Pinpoint the cell where the given text exists, returning its (x, y) midpoint coordinate. 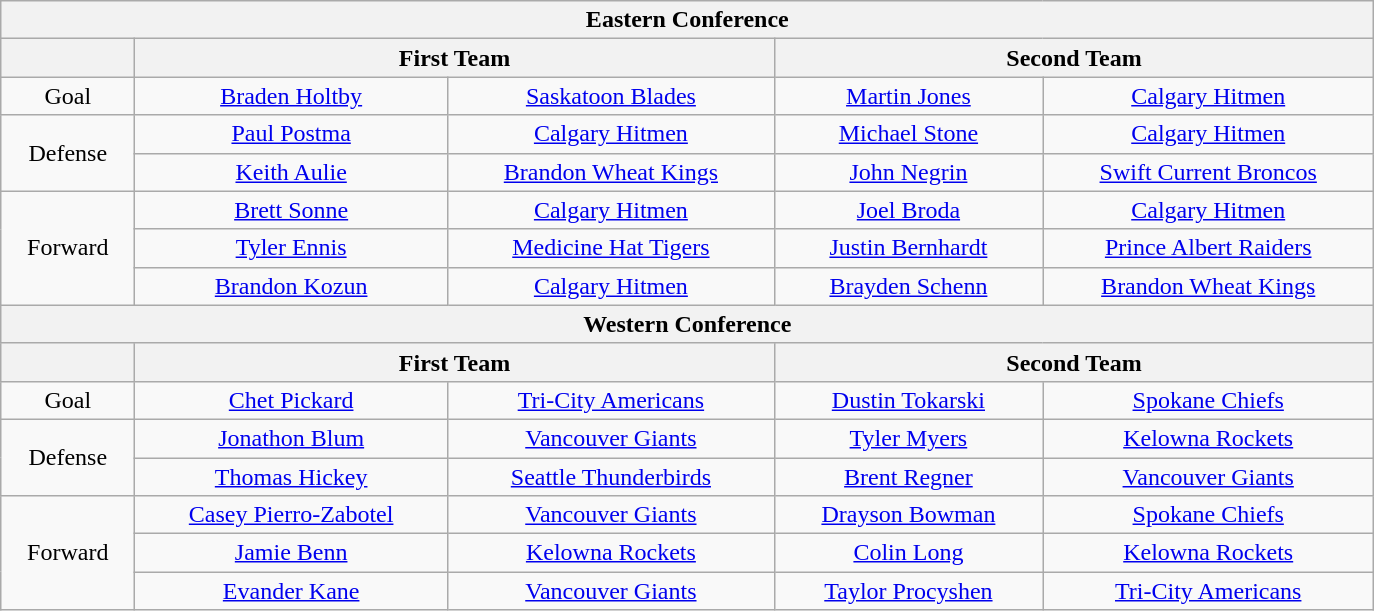
Brent Regner (908, 477)
Justin Bernhardt (908, 248)
Brandon Kozun (292, 286)
Taylor Procyshen (908, 591)
Michael Stone (908, 134)
Colin Long (908, 553)
Tyler Myers (908, 438)
Braden Holtby (292, 96)
Dustin Tokarski (908, 400)
Paul Postma (292, 134)
Keith Aulie (292, 172)
Evander Kane (292, 591)
Saskatoon Blades (612, 96)
Martin Jones (908, 96)
Seattle Thunderbirds (612, 477)
John Negrin (908, 172)
Medicine Hat Tigers (612, 248)
Joel Broda (908, 210)
Drayson Bowman (908, 515)
Brett Sonne (292, 210)
Casey Pierro-Zabotel (292, 515)
Jonathon Blum (292, 438)
Chet Pickard (292, 400)
Eastern Conference (688, 20)
Prince Albert Raiders (1208, 248)
Western Conference (688, 324)
Brayden Schenn (908, 286)
Swift Current Broncos (1208, 172)
Jamie Benn (292, 553)
Tyler Ennis (292, 248)
Thomas Hickey (292, 477)
